Scan for the cell matching the given text and deliver its [x, y] coordinate at center. 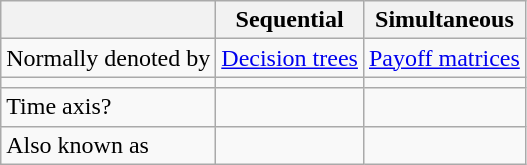
Normally denoted by [108, 58]
Simultaneous [444, 20]
Payoff matrices [444, 58]
Sequential [290, 20]
Decision trees [290, 58]
Also known as [108, 145]
Time axis? [108, 107]
